Capture the cell that displays the provided text and extract its (X, Y) central coordinate. 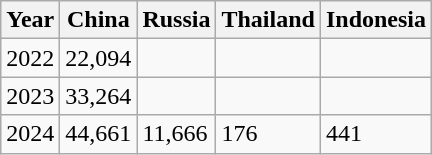
44,661 (98, 134)
Russia (176, 20)
22,094 (98, 58)
2023 (30, 96)
Indonesia (376, 20)
2024 (30, 134)
441 (376, 134)
11,666 (176, 134)
China (98, 20)
33,264 (98, 96)
2022 (30, 58)
Thailand (268, 20)
176 (268, 134)
Year (30, 20)
